Locate the cell with the specified text and output its [x, y] center coordinate. 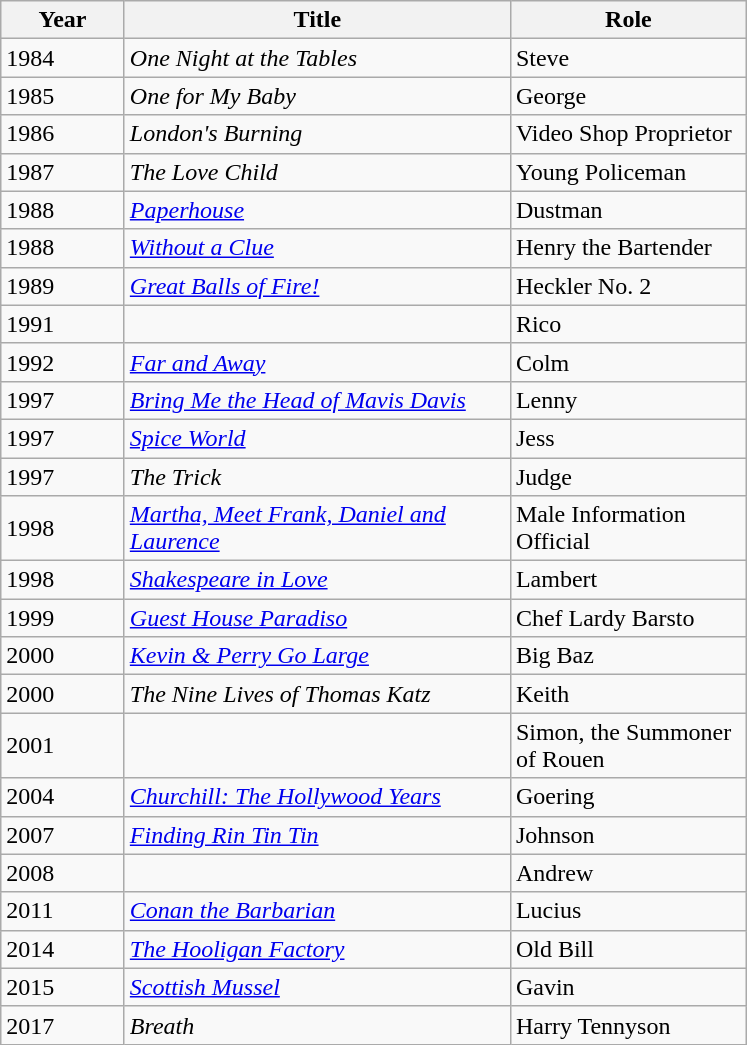
1985 [63, 96]
2015 [63, 987]
Henry the Bartender [628, 248]
2008 [63, 873]
2014 [63, 949]
George [628, 96]
Lenny [628, 400]
One for My Baby [317, 96]
Young Policeman [628, 172]
Martha, Meet Frank, Daniel and Laurence [317, 528]
Simon, the Summoner of Rouen [628, 746]
Harry Tennyson [628, 1025]
Video Shop Proprietor [628, 134]
Old Bill [628, 949]
Steve [628, 58]
Heckler No. 2 [628, 286]
Shakespeare in Love [317, 580]
Churchill: The Hollywood Years [317, 797]
Paperhouse [317, 210]
Big Baz [628, 656]
Title [317, 20]
London's Burning [317, 134]
Lucius [628, 911]
Male Information Official [628, 528]
Goering [628, 797]
2004 [63, 797]
Year [63, 20]
Guest House Paradiso [317, 618]
1992 [63, 362]
Far and Away [317, 362]
Gavin [628, 987]
1991 [63, 324]
Rico [628, 324]
1999 [63, 618]
The Nine Lives of Thomas Katz [317, 694]
2001 [63, 746]
Bring Me the Head of Mavis Davis [317, 400]
2007 [63, 835]
Keith [628, 694]
1987 [63, 172]
Without a Clue [317, 248]
Judge [628, 477]
The Hooligan Factory [317, 949]
1984 [63, 58]
Jess [628, 438]
Great Balls of Fire! [317, 286]
Andrew [628, 873]
Spice World [317, 438]
Finding Rin Tin Tin [317, 835]
Role [628, 20]
Lambert [628, 580]
1989 [63, 286]
Dustman [628, 210]
Chef Lardy Barsto [628, 618]
The Love Child [317, 172]
One Night at the Tables [317, 58]
1986 [63, 134]
Colm [628, 362]
2011 [63, 911]
2017 [63, 1025]
Kevin & Perry Go Large [317, 656]
Breath [317, 1025]
Conan the Barbarian [317, 911]
Scottish Mussel [317, 987]
The Trick [317, 477]
Johnson [628, 835]
